Find where the given text appears and provide that cell's center as (X, Y) coordinate. 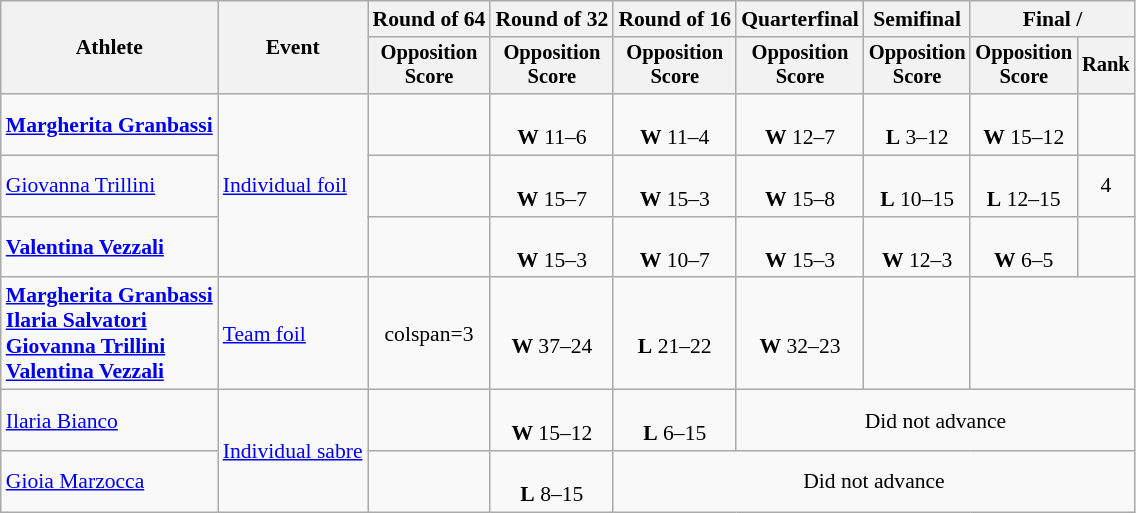
Semifinal (918, 19)
colspan=3 (430, 334)
W 12–3 (918, 248)
W 32–23 (800, 334)
W 37–24 (552, 334)
L 21–22 (674, 334)
Team foil (293, 334)
Final / (1052, 19)
W 6–5 (1024, 248)
Individual sabre (293, 451)
Rank (1106, 66)
Round of 16 (674, 19)
Margherita GranbassiIlaria SalvatoriGiovanna TrilliniValentina Vezzali (110, 334)
Gioia Marzocca (110, 482)
L 12–15 (1024, 186)
Valentina Vezzali (110, 248)
Quarterfinal (800, 19)
W 15–7 (552, 186)
Giovanna Trillini (110, 186)
L 3–12 (918, 124)
Event (293, 48)
4 (1106, 186)
L 6–15 (674, 420)
W 10–7 (674, 248)
W 11–6 (552, 124)
Individual foil (293, 186)
Ilaria Bianco (110, 420)
L 8–15 (552, 482)
W 12–7 (800, 124)
W 15–8 (800, 186)
Round of 32 (552, 19)
Athlete (110, 48)
L 10–15 (918, 186)
Round of 64 (430, 19)
Margherita Granbassi (110, 124)
W 11–4 (674, 124)
